For the text-containing cell, return its midpoint in (X, Y) coordinate format. 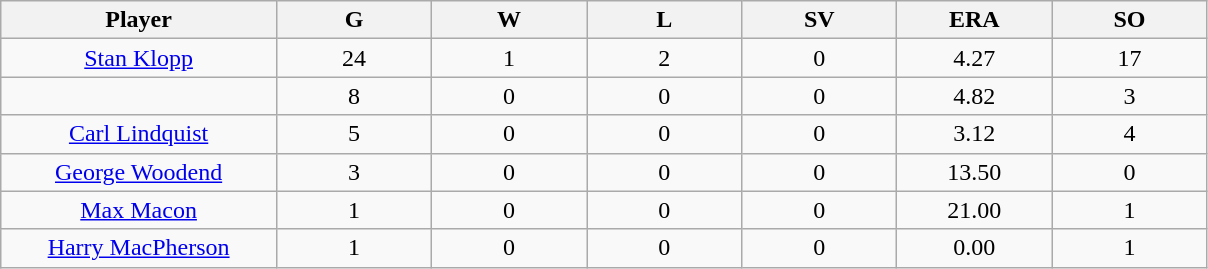
8 (354, 96)
4.27 (974, 58)
ERA (974, 20)
5 (354, 134)
4 (1130, 134)
17 (1130, 58)
Stan Klopp (139, 58)
24 (354, 58)
Player (139, 20)
Harry MacPherson (139, 248)
Carl Lindquist (139, 134)
George Woodend (139, 172)
3.12 (974, 134)
4.82 (974, 96)
21.00 (974, 210)
0.00 (974, 248)
13.50 (974, 172)
L (664, 20)
W (510, 20)
Max Macon (139, 210)
2 (664, 58)
SO (1130, 20)
G (354, 20)
SV (820, 20)
